Capture the cell that displays the provided text and extract its [x, y] central coordinate. 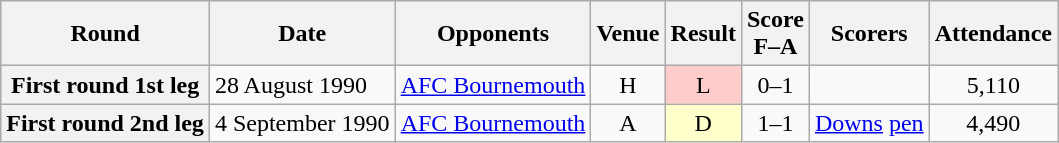
A [628, 123]
5,110 [993, 85]
28 August 1990 [302, 85]
4,490 [993, 123]
L [703, 85]
First round 2nd leg [106, 123]
First round 1st leg [106, 85]
Attendance [993, 34]
Opponents [493, 34]
1–1 [775, 123]
Scorers [869, 34]
ScoreF–A [775, 34]
D [703, 123]
4 September 1990 [302, 123]
0–1 [775, 85]
Date [302, 34]
Result [703, 34]
Venue [628, 34]
H [628, 85]
Round [106, 34]
Downs pen [869, 123]
